Output the (X, Y) coordinate of the center of the cell containing the given text.  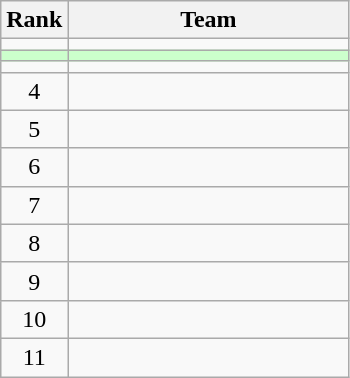
4 (34, 91)
7 (34, 205)
5 (34, 129)
Team (208, 20)
8 (34, 243)
6 (34, 167)
10 (34, 319)
11 (34, 357)
Rank (34, 20)
9 (34, 281)
